Search for the cell housing the specified text and yield its [x, y] center coordinate. 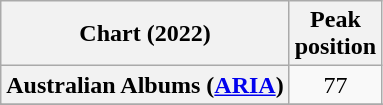
Australian Albums (ARIA) [145, 85]
Chart (2022) [145, 34]
Peakposition [335, 34]
77 [335, 85]
